Determine the (x, y) coordinate at the center of the cell enclosing the given text.  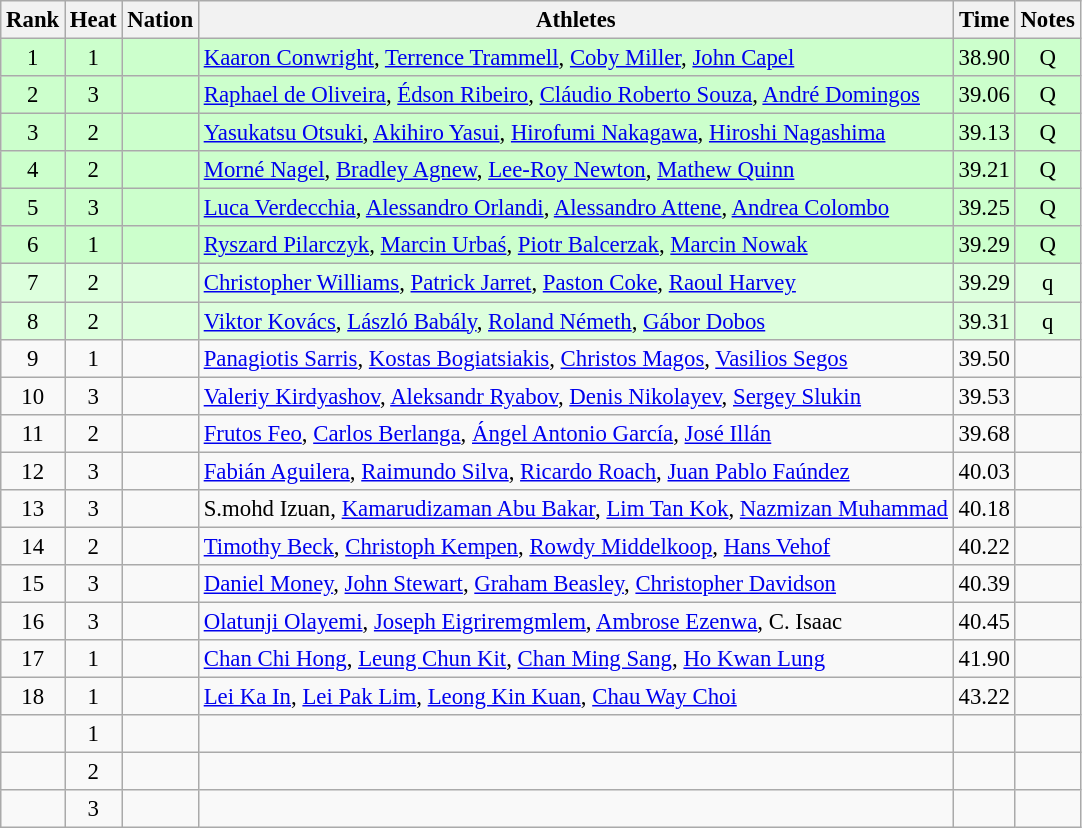
40.03 (984, 471)
39.06 (984, 95)
39.31 (984, 321)
40.39 (984, 584)
39.68 (984, 433)
11 (33, 433)
Rank (33, 20)
39.13 (984, 133)
5 (33, 208)
Daniel Money, John Stewart, Graham Beasley, Christopher Davidson (576, 584)
Kaaron Conwright, Terrence Trammell, Coby Miller, John Capel (576, 58)
Fabián Aguilera, Raimundo Silva, Ricardo Roach, Juan Pablo Faúndez (576, 471)
Olatunji Olayemi, Joseph Eigriremgmlem, Ambrose Ezenwa, C. Isaac (576, 621)
Raphael de Oliveira, Édson Ribeiro, Cláudio Roberto Souza, André Domingos (576, 95)
14 (33, 546)
39.53 (984, 396)
Time (984, 20)
17 (33, 659)
8 (33, 321)
Nation (160, 20)
Lei Ka In, Lei Pak Lim, Leong Kin Kuan, Chau Way Choi (576, 697)
39.21 (984, 170)
16 (33, 621)
40.45 (984, 621)
9 (33, 358)
12 (33, 471)
7 (33, 283)
Athletes (576, 20)
Chan Chi Hong, Leung Chun Kit, Chan Ming Sang, Ho Kwan Lung (576, 659)
Viktor Kovács, László Babály, Roland Németh, Gábor Dobos (576, 321)
Christopher Williams, Patrick Jarret, Paston Coke, Raoul Harvey (576, 283)
40.22 (984, 546)
Yasukatsu Otsuki, Akihiro Yasui, Hirofumi Nakagawa, Hiroshi Nagashima (576, 133)
15 (33, 584)
Luca Verdecchia, Alessandro Orlandi, Alessandro Attene, Andrea Colombo (576, 208)
Panagiotis Sarris, Kostas Bogiatsiakis, Christos Magos, Vasilios Segos (576, 358)
39.50 (984, 358)
Morné Nagel, Bradley Agnew, Lee-Roy Newton, Mathew Quinn (576, 170)
10 (33, 396)
Timothy Beck, Christoph Kempen, Rowdy Middelkoop, Hans Vehof (576, 546)
43.22 (984, 697)
38.90 (984, 58)
Notes (1048, 20)
Heat (94, 20)
Ryszard Pilarczyk, Marcin Urbaś, Piotr Balcerzak, Marcin Nowak (576, 245)
40.18 (984, 509)
Valeriy Kirdyashov, Aleksandr Ryabov, Denis Nikolayev, Sergey Slukin (576, 396)
4 (33, 170)
39.25 (984, 208)
18 (33, 697)
Frutos Feo, Carlos Berlanga, Ángel Antonio García, José Illán (576, 433)
S.mohd Izuan, Kamarudizaman Abu Bakar, Lim Tan Kok, Nazmizan Muhammad (576, 509)
13 (33, 509)
41.90 (984, 659)
6 (33, 245)
